Locate the cell with the specified text and output its [x, y] center coordinate. 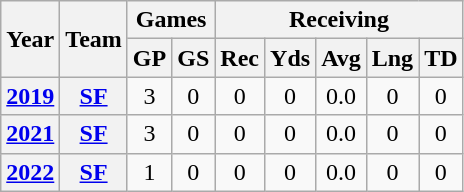
Team [94, 39]
Lng [392, 58]
Yds [290, 58]
1 [149, 172]
TD [441, 58]
Receiving [339, 20]
2022 [30, 172]
Rec [240, 58]
GS [194, 58]
GP [149, 58]
Avg [342, 58]
2021 [30, 134]
Games [170, 20]
Year [30, 39]
2019 [30, 96]
